Detect which cell encompasses the target text, then output its (x, y) center coordinate. 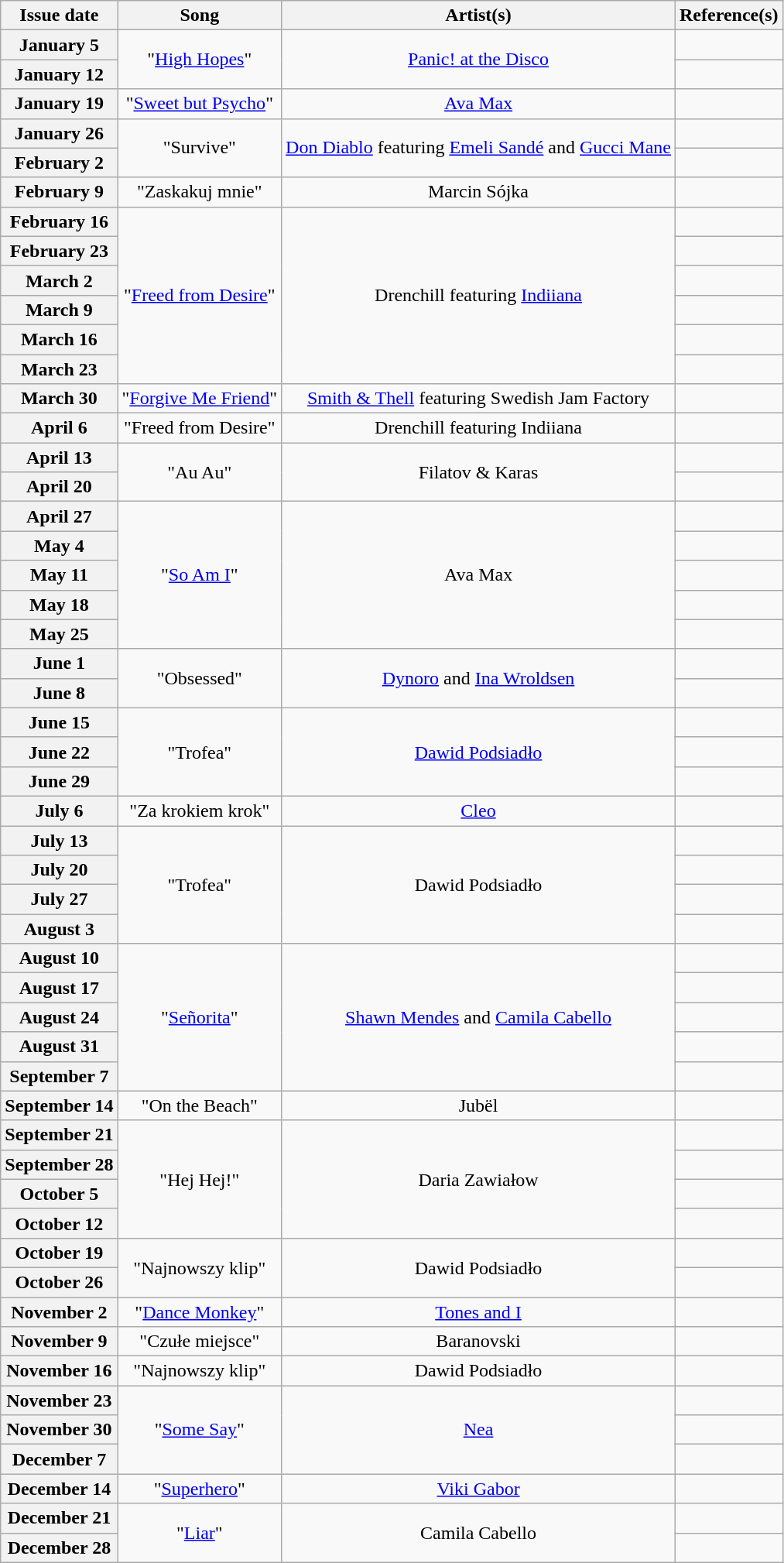
July 13 (59, 840)
"Obsessed" (200, 678)
Jubël (478, 1105)
December 7 (59, 1459)
"Survive" (200, 148)
Viki Gabor (478, 1489)
"Forgive Me Friend" (200, 399)
June 1 (59, 663)
November 16 (59, 1371)
June 8 (59, 693)
February 2 (59, 163)
May 11 (59, 575)
January 5 (59, 45)
Artist(s) (478, 15)
July 27 (59, 900)
December 14 (59, 1489)
"Some Say" (200, 1430)
November 9 (59, 1342)
Daria Zawiałow (478, 1179)
April 27 (59, 516)
March 2 (59, 280)
Shawn Mendes and Camila Cabello (478, 1017)
September 14 (59, 1105)
June 15 (59, 722)
"Czułe miejsce" (200, 1342)
November 2 (59, 1312)
Marcin Sójka (478, 192)
June 22 (59, 752)
August 10 (59, 958)
"Superhero" (200, 1489)
August 3 (59, 929)
May 18 (59, 605)
Song (200, 15)
March 16 (59, 339)
"Za krokiem krok" (200, 811)
October 26 (59, 1282)
Camila Cabello (478, 1533)
"Zaskakuj mnie" (200, 192)
April 13 (59, 458)
"Liar" (200, 1533)
Nea (478, 1430)
Baranovski (478, 1342)
January 26 (59, 133)
Filatov & Karas (478, 472)
June 29 (59, 781)
December 28 (59, 1548)
"On the Beach" (200, 1105)
January 12 (59, 74)
"High Hopes" (200, 60)
"Señorita" (200, 1017)
Dynoro and Ina Wroldsen (478, 678)
Reference(s) (729, 15)
August 17 (59, 988)
January 19 (59, 104)
October 19 (59, 1253)
"Hej Hej!" (200, 1179)
"Au Au" (200, 472)
Panic! at the Disco (478, 60)
November 30 (59, 1430)
August 24 (59, 1017)
December 21 (59, 1518)
"Dance Monkey" (200, 1312)
September 21 (59, 1135)
March 23 (59, 369)
Issue date (59, 15)
March 30 (59, 399)
August 31 (59, 1047)
Smith & Thell featuring Swedish Jam Factory (478, 399)
July 20 (59, 870)
Tones and I (478, 1312)
May 4 (59, 546)
February 16 (59, 221)
"So Am I" (200, 575)
April 20 (59, 487)
Don Diablo featuring Emeli Sandé and Gucci Mane (478, 148)
September 7 (59, 1076)
November 23 (59, 1400)
July 6 (59, 811)
October 5 (59, 1194)
"Sweet but Psycho" (200, 104)
March 9 (59, 310)
May 25 (59, 634)
September 28 (59, 1164)
February 23 (59, 251)
February 9 (59, 192)
October 12 (59, 1223)
Cleo (478, 811)
April 6 (59, 428)
